Return the [x, y] coordinate for the center point of the cell that contains the specified text.  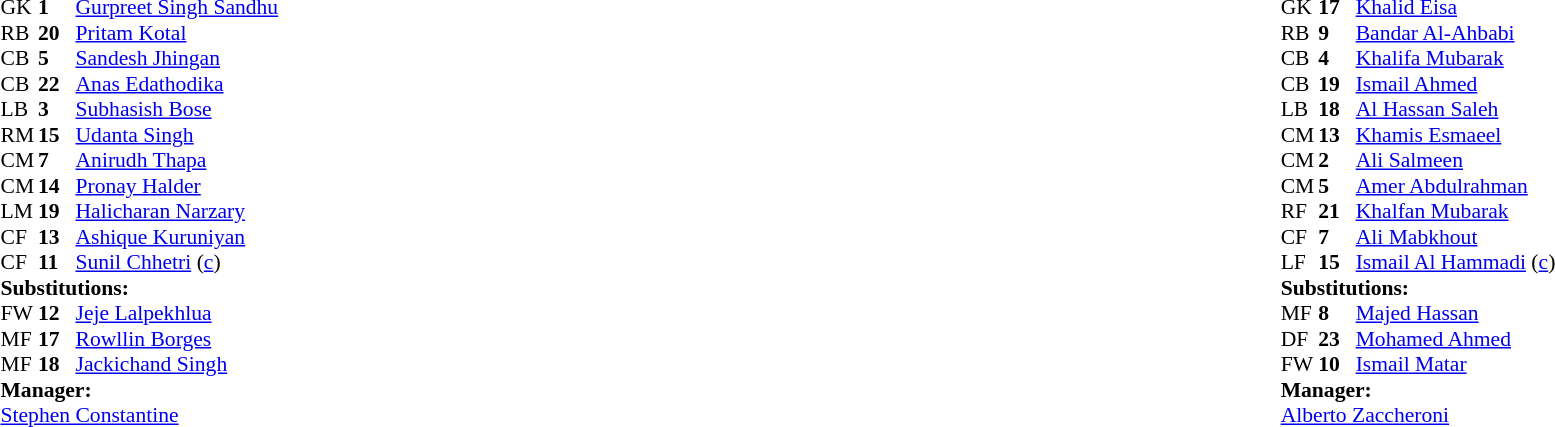
Substitutions: [139, 288]
Halicharan Narzary [178, 211]
9 [1337, 33]
10 [1337, 365]
Sunil Chhetri (c) [178, 263]
RM [19, 135]
4 [1337, 59]
12 [57, 313]
20 [57, 33]
21 [1337, 211]
DF [1300, 339]
LM [19, 211]
Sandesh Jhingan [178, 59]
17 [57, 339]
Ashique Kuruniyan [178, 237]
Rowllin Borges [178, 339]
RF [1300, 211]
Pritam Kotal [178, 33]
2 [1337, 161]
3 [57, 109]
Pronay Halder [178, 186]
Anirudh Thapa [178, 161]
14 [57, 186]
11 [57, 263]
LF [1300, 263]
Udanta Singh [178, 135]
Subhasish Bose [178, 109]
8 [1337, 313]
Manager: [139, 390]
23 [1337, 339]
22 [57, 84]
Jeje Lalpekhlua [178, 313]
Jackichand Singh [178, 365]
Anas Edathodika [178, 84]
